Scan for the cell matching the given text and deliver its [x, y] coordinate at center. 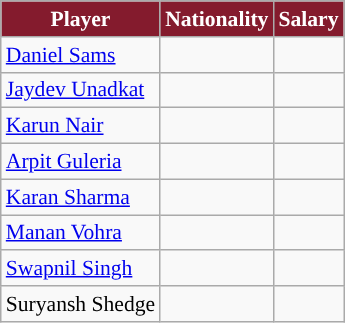
Swapnil Singh [80, 269]
Manan Vohra [80, 233]
Nationality [216, 19]
Karun Nair [80, 126]
Salary [308, 19]
Jaydev Unadkat [80, 90]
Suryansh Shedge [80, 304]
Player [80, 19]
Karan Sharma [80, 197]
Arpit Guleria [80, 162]
Daniel Sams [80, 55]
